Detect which cell encompasses the target text, then output its (x, y) center coordinate. 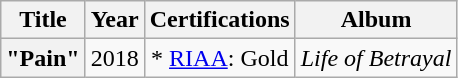
Certifications (220, 20)
Year (114, 20)
* RIAA: Gold (220, 58)
"Pain" (43, 58)
2018 (114, 58)
Life of Betrayal (376, 58)
Album (376, 20)
Title (43, 20)
